For the text-containing cell, return its midpoint in [x, y] coordinate format. 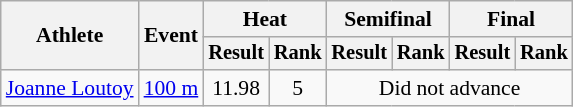
Athlete [70, 36]
Final [512, 19]
Joanne Loutoy [70, 88]
Heat [264, 19]
Semifinal [388, 19]
Did not advance [449, 88]
5 [298, 88]
100 m [172, 88]
11.98 [236, 88]
Event [172, 36]
